Search for the cell housing the specified text and yield its [X, Y] center coordinate. 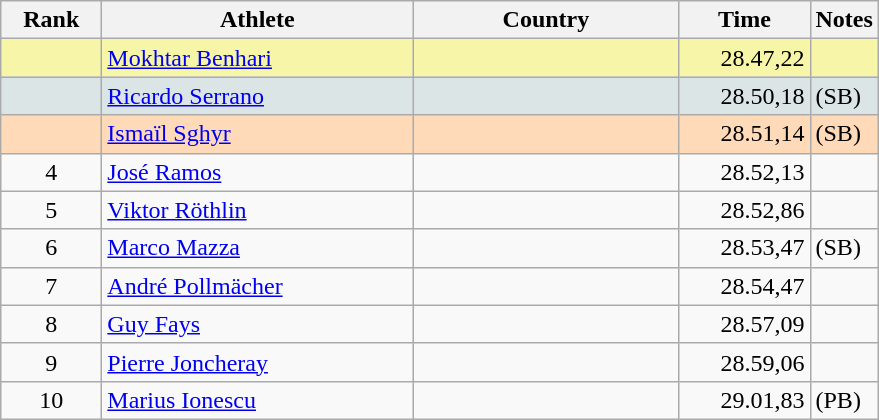
28.52,13 [744, 172]
Guy Fays [258, 324]
Mokhtar Benhari [258, 58]
Time [744, 20]
Notes [844, 20]
Athlete [258, 20]
Pierre Joncheray [258, 362]
28.57,09 [744, 324]
28.47,22 [744, 58]
29.01,83 [744, 400]
9 [52, 362]
Ricardo Serrano [258, 96]
(PB) [844, 400]
Country [546, 20]
Marco Mazza [258, 248]
André Pollmächer [258, 286]
28.53,47 [744, 248]
28.54,47 [744, 286]
28.52,86 [744, 210]
28.50,18 [744, 96]
Marius Ionescu [258, 400]
Viktor Röthlin [258, 210]
28.59,06 [744, 362]
5 [52, 210]
Ismaïl Sghyr [258, 134]
10 [52, 400]
José Ramos [258, 172]
Rank [52, 20]
6 [52, 248]
8 [52, 324]
4 [52, 172]
28.51,14 [744, 134]
7 [52, 286]
